Scan for the cell matching the given text and deliver its [X, Y] coordinate at center. 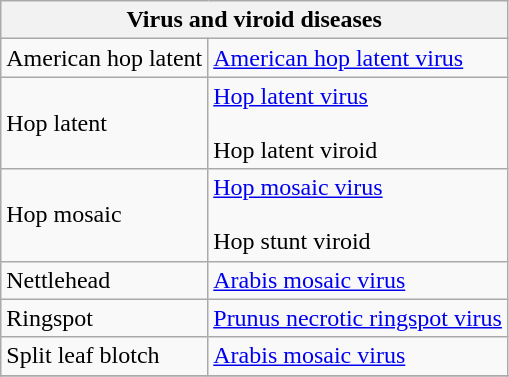
Nettlehead [104, 280]
Hop mosaic virus Hop stunt viroid [358, 215]
Split leaf blotch [104, 356]
American hop latent [104, 58]
Hop latent virus Hop latent viroid [358, 123]
Hop mosaic [104, 215]
American hop latent virus [358, 58]
Virus and viroid diseases [254, 20]
Prunus necrotic ringspot virus [358, 318]
Ringspot [104, 318]
Hop latent [104, 123]
